Identify which cell holds the provided text, then report its (X, Y) central coordinate. 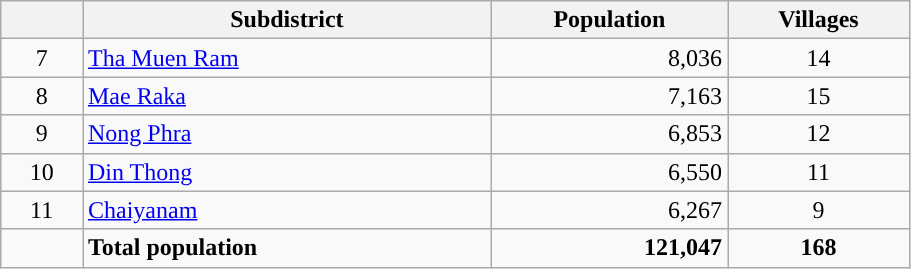
Subdistrict (286, 20)
Nong Phra (286, 134)
Din Thong (286, 172)
Total population (286, 248)
6,550 (609, 172)
7 (42, 58)
Chaiyanam (286, 210)
121,047 (609, 248)
8 (42, 96)
Tha Muen Ram (286, 58)
15 (819, 96)
Mae Raka (286, 96)
14 (819, 58)
10 (42, 172)
Villages (819, 20)
Population (609, 20)
6,853 (609, 134)
7,163 (609, 96)
168 (819, 248)
12 (819, 134)
8,036 (609, 58)
6,267 (609, 210)
